Find where the given text appears and provide that cell's center as (x, y) coordinate. 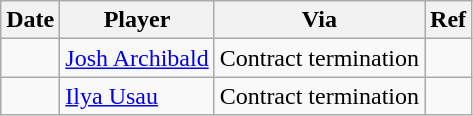
Ref (448, 20)
Via (319, 20)
Josh Archibald (137, 58)
Ilya Usau (137, 96)
Player (137, 20)
Date (30, 20)
